Output the (x, y) coordinate of the center of the cell containing the given text.  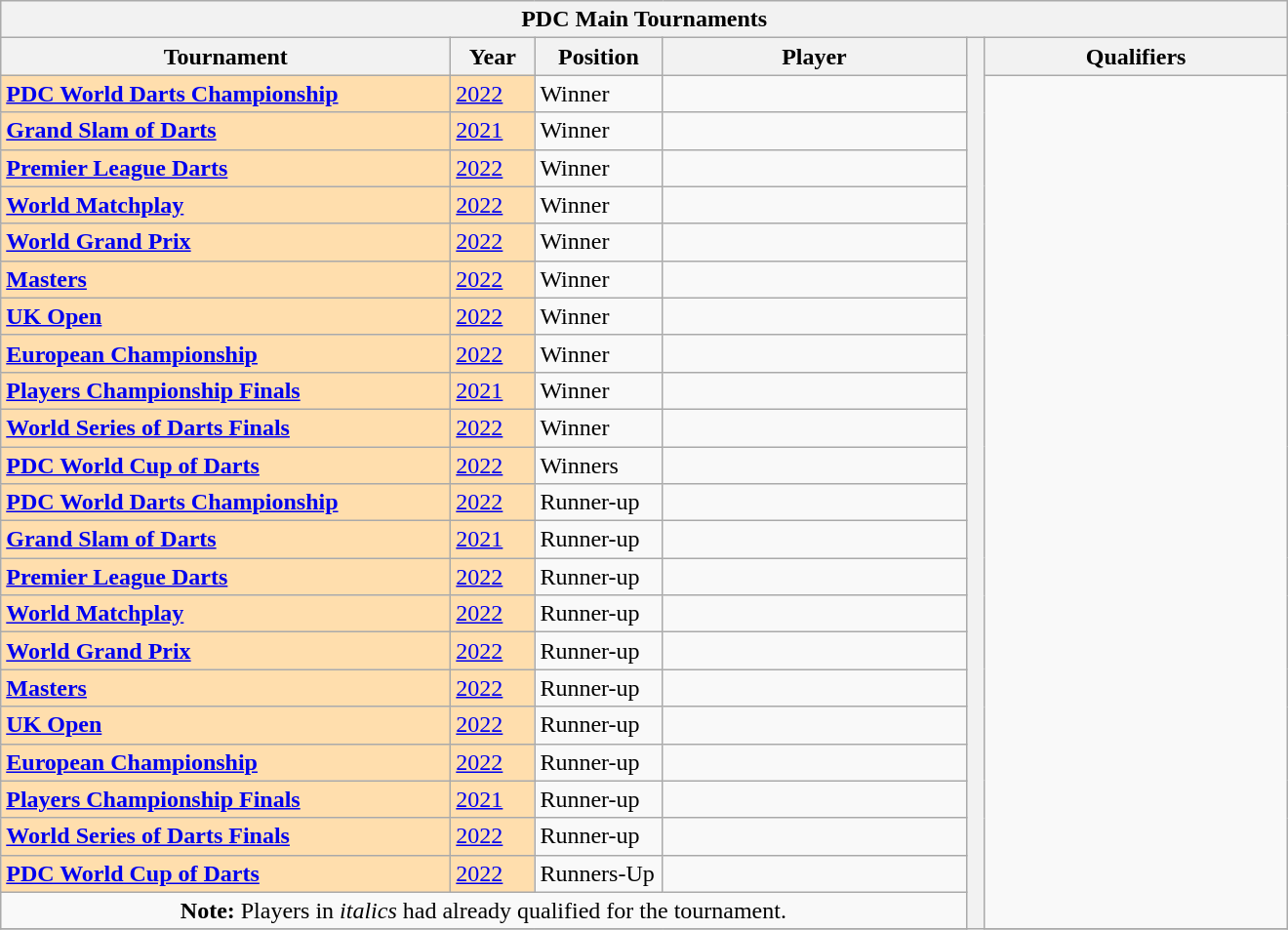
Runners-Up (599, 873)
Note: Players in italics had already qualified for the tournament. (484, 910)
Year (493, 57)
PDC Main Tournaments (644, 20)
Tournament (226, 57)
Winners (599, 465)
Player (814, 57)
Qualifiers (1136, 57)
Position (599, 57)
